From the cell containing the given text, extract its center point as [X, Y] coordinate. 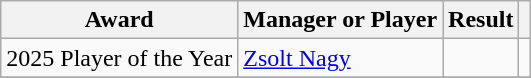
Award [120, 20]
2025 Player of the Year [120, 58]
Zsolt Nagy [340, 58]
Manager or Player [340, 20]
Result [481, 20]
